Identify which cell holds the provided text, then report its [x, y] central coordinate. 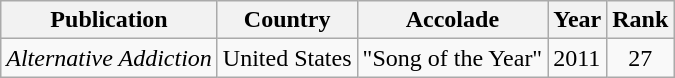
Rank [640, 20]
Country [287, 20]
Publication [110, 20]
United States [287, 58]
"Song of the Year" [452, 58]
Alternative Addiction [110, 58]
27 [640, 58]
Accolade [452, 20]
Year [578, 20]
2011 [578, 58]
